Search for the cell housing the specified text and yield its [x, y] center coordinate. 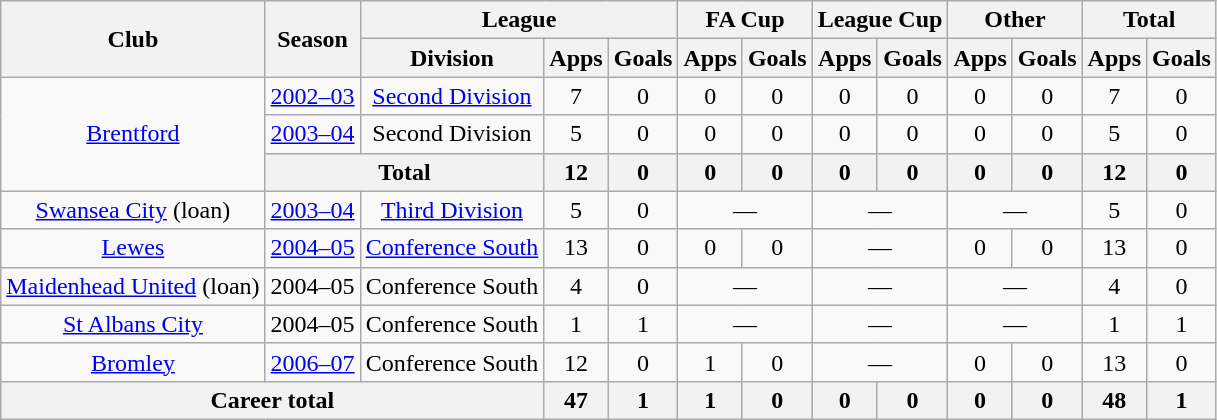
Brentford [133, 134]
Third Division [452, 210]
FA Cup [745, 20]
Lewes [133, 248]
Maidenhead United (loan) [133, 286]
Swansea City (loan) [133, 210]
Other [1015, 20]
2006–07 [312, 362]
League Cup [880, 20]
League [519, 20]
Career total [272, 400]
Division [452, 58]
2002–03 [312, 96]
48 [1114, 400]
Bromley [133, 362]
47 [576, 400]
Club [133, 39]
St Albans City [133, 324]
Season [312, 39]
